Capture the cell that displays the provided text and extract its (X, Y) central coordinate. 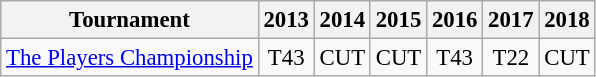
2018 (567, 20)
T22 (511, 58)
2016 (455, 20)
2014 (342, 20)
2017 (511, 20)
2015 (398, 20)
The Players Championship (130, 58)
Tournament (130, 20)
2013 (286, 20)
